Return the (X, Y) coordinate for the center point of the cell that contains the specified text.  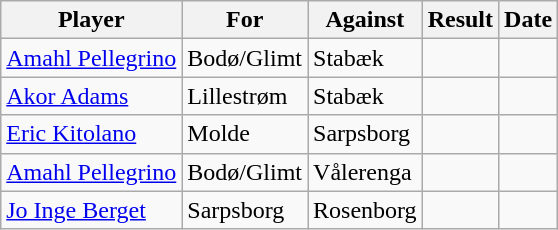
Eric Kitolano (92, 134)
Lillestrøm (245, 96)
Date (528, 20)
Player (92, 20)
For (245, 20)
Jo Inge Berget (92, 210)
Rosenborg (366, 210)
Vålerenga (366, 172)
Against (366, 20)
Result (460, 20)
Akor Adams (92, 96)
Molde (245, 134)
